Scan for the cell matching the given text and deliver its (X, Y) coordinate at center. 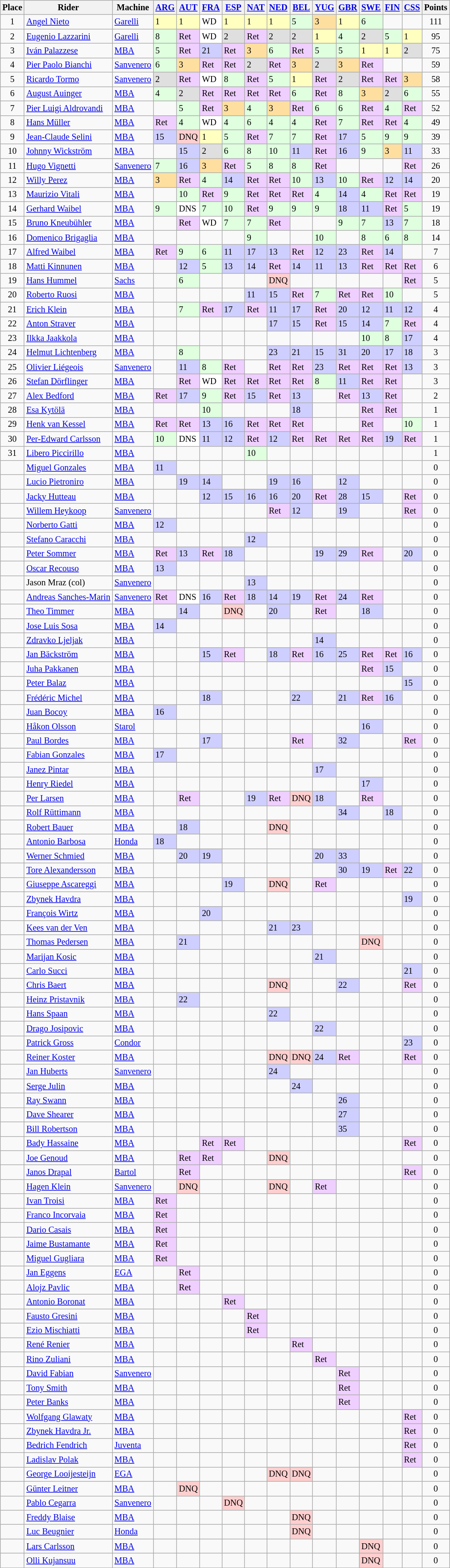
Robert Bauer (68, 827)
Antonio Barbosa (68, 841)
Johnny Wickström (68, 151)
David Fabian (68, 1374)
Stefan Dörflinger (68, 381)
Ladislav Polak (68, 1460)
ESP (233, 7)
75 (436, 50)
55 (436, 94)
Bartol (133, 1172)
Willy Perez (68, 180)
59 (436, 65)
Ivan Troisi (68, 1201)
FRA (211, 7)
Fausto Gresini (68, 1316)
George Looijesteijn (68, 1474)
Esa Kytölä (68, 410)
Ricardo Tormo (68, 79)
Bruno Kneubühler (68, 223)
Hans Hummel (68, 281)
Juventa (133, 1445)
Points (436, 7)
Jan Eggens (68, 1273)
Günter Leitner (68, 1489)
Janez Pintar (68, 769)
Dario Casais (68, 1230)
Chris Baert (68, 985)
Alojz Pavlic (68, 1287)
GBR (348, 7)
Peter Sommer (68, 554)
Luc Beugnier (68, 1532)
Rider (68, 7)
Hugo Vignetti (68, 166)
Jean-Claude Selini (68, 137)
Reiner Koster (68, 1057)
Wolfgang Glawaty (68, 1417)
Drago Josipovic (68, 1028)
Jan Huberts (68, 1072)
Bady Hassaine (68, 1143)
Maurizio Vitali (68, 194)
Juan Bocoy (68, 712)
Miguel Gugliara (68, 1258)
Franco Incorvaia (68, 1215)
Gerhard Waibel (68, 209)
Ezio Mischiatti (68, 1330)
Janos Drapal (68, 1172)
Willem Heykoop (68, 511)
Juha Pakkanen (68, 669)
FIN (392, 7)
Anton Straver (68, 324)
34 (348, 813)
ARG (165, 7)
Helmut Lichtenberg (68, 352)
Tore Alexandersson (68, 870)
François Wirtz (68, 913)
BEL (301, 7)
Thomas Pedersen (68, 942)
Jason Mraz (col) (68, 583)
Håkon Olsson (68, 726)
Pier Luigi Aldrovandi (68, 108)
Alex Bedford (68, 396)
Carlo Succi (68, 971)
CSS (412, 7)
Per Larsen (68, 798)
49 (436, 123)
Marijan Kosic (68, 957)
Angel Nieto (68, 22)
Jose Luis Sosa (68, 626)
Joe Genoud (68, 1158)
Zbynek Havdra Jr. (68, 1431)
Werner Schmied (68, 856)
August Auinger (68, 94)
René Renier (68, 1345)
Roberto Ruosi (68, 295)
Jan Bäckström (68, 655)
Erich Klein (68, 309)
Andreas Sanches-Marin (68, 597)
Paul Bordes (68, 741)
Patrick Gross (68, 1043)
Lucio Pietroniro (68, 482)
Hans Spaan (68, 1014)
Hans Müller (68, 123)
Pier Paolo Bianchi (68, 65)
Libero Piccirillo (68, 453)
Antonio Boronat (68, 1301)
Sachs (133, 281)
Place (12, 7)
NAT (256, 7)
Giuseppe Ascareggi (68, 884)
Olli Kujansuu (68, 1560)
Kees van der Ven (68, 928)
Pablo Cegarra (68, 1503)
Rino Zuliani (68, 1359)
Lars Carlsson (68, 1546)
Heinz Pristavnik (68, 1000)
Henry Riedel (68, 784)
Alfred Waibel (68, 252)
Condor (133, 1043)
Eugenio Lazzarini (68, 36)
35 (348, 1129)
Bedrich Fendrich (68, 1445)
Serge Julin (68, 1086)
111 (436, 22)
Frédéric Michel (68, 698)
Dave Shearer (68, 1115)
Rolf Rüttimann (68, 813)
Stefano Caracchi (68, 540)
Jaime Bustamante (68, 1244)
Peter Banks (68, 1402)
Hagen Klein (68, 1186)
Domenico Brigaglia (68, 238)
Oscar Recouso (68, 568)
Peter Balaz (68, 683)
Matti Kinnunen (68, 266)
Fabian Gonzales (68, 755)
Theo Timmer (68, 611)
Norberto Gatti (68, 525)
SWE (371, 7)
Starol (133, 726)
Machine (133, 7)
Henk van Kessel (68, 424)
Ray Swann (68, 1100)
AUT (188, 7)
Zdravko Ljeljak (68, 640)
Iván Palazzese (68, 50)
Zbynek Havdra (68, 899)
58 (436, 79)
Bill Robertson (68, 1129)
Olivier Liégeois (68, 367)
Tony Smith (68, 1388)
Freddy Blaise (68, 1517)
52 (436, 108)
NED (278, 7)
95 (436, 36)
32 (348, 741)
Per-Edward Carlsson (68, 439)
YUG (325, 7)
Ilkka Jaakkola (68, 338)
Miguel Gonzales (68, 467)
Jacky Hutteau (68, 496)
39 (436, 137)
